Scan for the cell matching the given text and deliver its [x, y] coordinate at center. 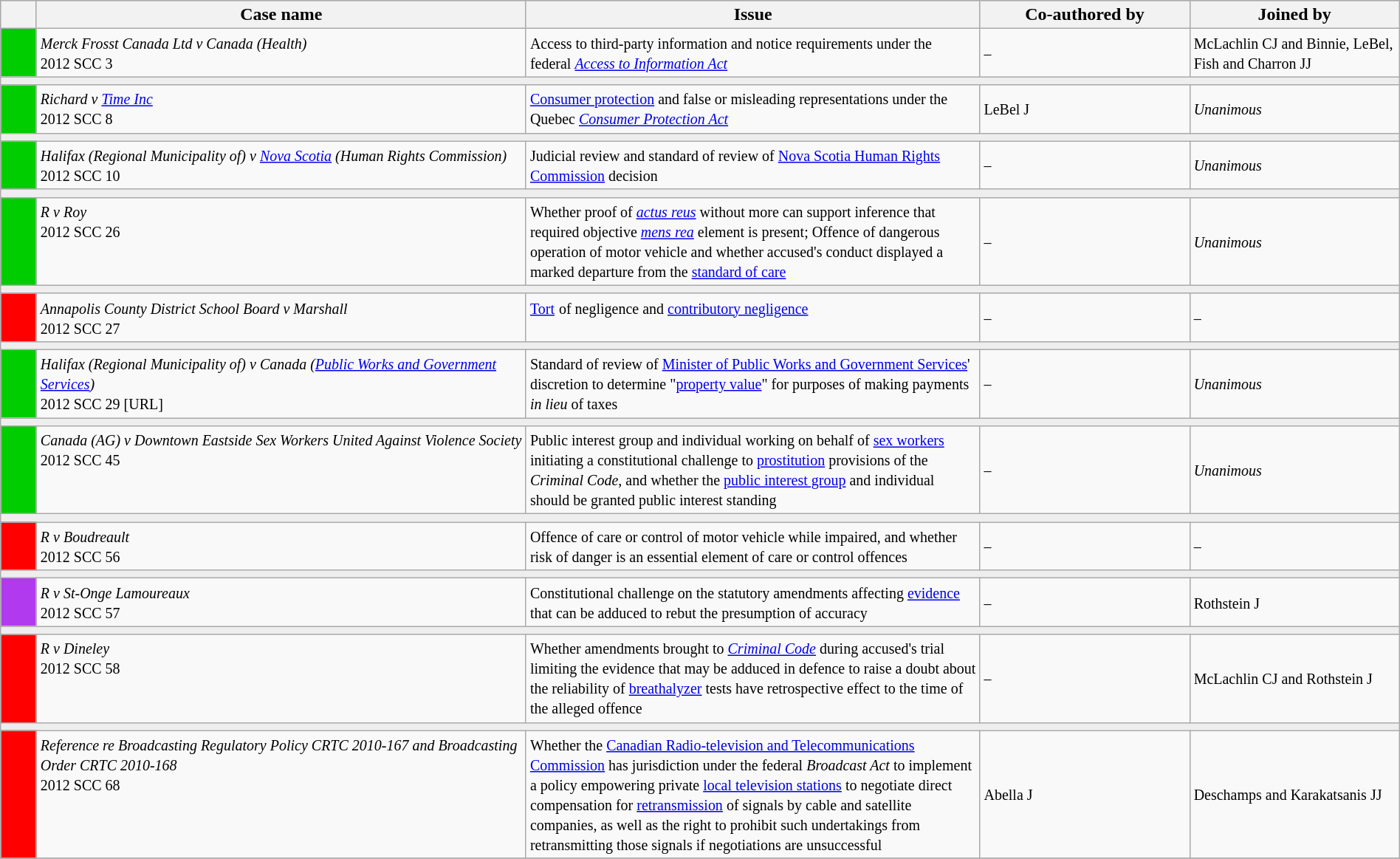
Canada (AG) v Downtown Eastside Sex Workers United Against Violence Society 2012 SCC 45 [281, 470]
Annapolis County District School Board v Marshall 2012 SCC 27 [281, 318]
Access to third-party information and notice requirements under the federal Access to Information Act [753, 53]
R v St-Onge Lamoureaux 2012 SCC 57 [281, 603]
Tort of negligence and contributory negligence [753, 318]
Offence of care or control of motor vehicle while impaired, and whether risk of danger is an essential element of care or control offences [753, 547]
Merck Frosst Canada Ltd v Canada (Health) 2012 SCC 3 [281, 53]
Consumer protection and false or misleading representations under the Quebec Consumer Protection Act [753, 109]
LeBel J [1085, 109]
McLachlin CJ and Rothstein J [1294, 678]
Rothstein J [1294, 603]
R v Boudreault 2012 SCC 56 [281, 547]
R v Roy 2012 SCC 26 [281, 241]
Deschamps and Karakatsanis JJ [1294, 795]
Richard v Time Inc 2012 SCC 8 [281, 109]
McLachlin CJ and Binnie, LeBel, Fish and Charron JJ [1294, 53]
Reference re Broadcasting Regulatory Policy CRTC 2010-167 and Broadcasting Order CRTC 2010-168 2012 SCC 68 [281, 795]
Issue [753, 15]
Constitutional challenge on the statutory amendments affecting evidence that can be adduced to rebut the presumption of accuracy [753, 603]
Joined by [1294, 15]
Abella J [1085, 795]
Judicial review and standard of review of Nova Scotia Human Rights Commission decision [753, 165]
Co-authored by [1085, 15]
Halifax (Regional Municipality of) v Nova Scotia (Human Rights Commission) 2012 SCC 10 [281, 165]
Halifax (Regional Municipality of) v Canada (Public Works and Government Services) 2012 SCC 29 [URL] [281, 383]
Case name [281, 15]
R v Dineley 2012 SCC 58 [281, 678]
